For the text-containing cell, return its midpoint in [X, Y] coordinate format. 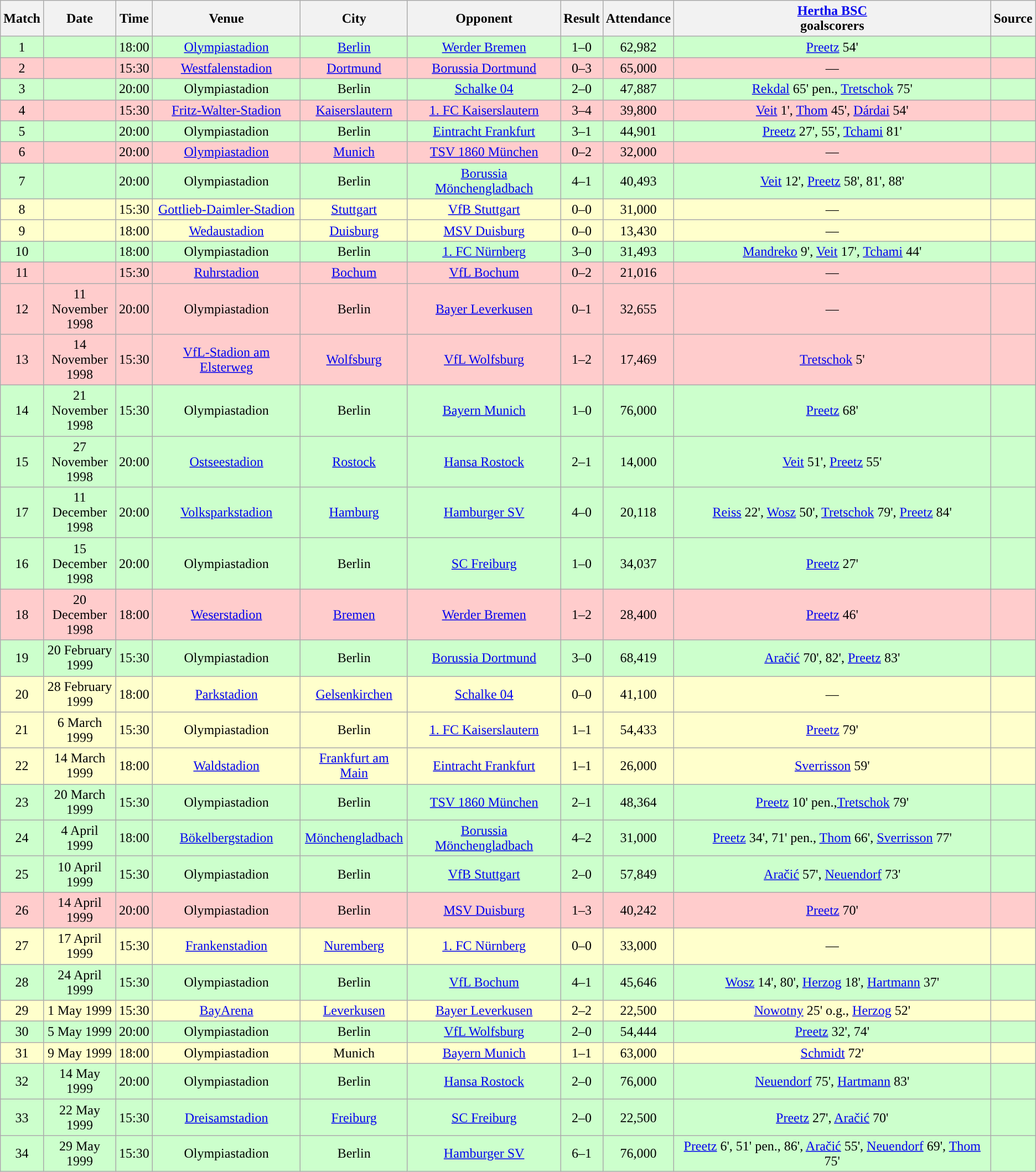
3–4 [582, 110]
26 [22, 910]
Frankenstadion [226, 946]
Rostock [354, 462]
21,016 [638, 272]
Veit 12', Preetz 58', 81', 88' [832, 180]
11 [22, 272]
Gottlieb-Daimler-Stadion [226, 209]
Wedaustadion [226, 230]
Mönchengladbach [354, 838]
Opponent [484, 19]
Preetz 68' [832, 411]
1 May 1999 [80, 1011]
VfL-Stadion am Elsterweg [226, 360]
40,242 [638, 910]
Aračić 70', 82', Preetz 83' [832, 658]
24 [22, 838]
1 [22, 47]
Fritz-Walter-Stadion [226, 110]
Kaiserslautern [354, 110]
Mandreko 9', Veit 17', Tchami 44' [832, 251]
16 [22, 564]
Neuendorf 75', Hartmann 83' [832, 1082]
Preetz 79' [832, 730]
45,646 [638, 982]
14 May 1999 [80, 1082]
9 [22, 230]
26,000 [638, 766]
0–3 [582, 68]
Volksparkstadion [226, 513]
6 [22, 152]
Preetz 46' [832, 615]
Preetz 27' [832, 564]
Rekdal 65' pen., Tretschok 75' [832, 89]
Veit 1', Thom 45', Dárdai 54' [832, 110]
BayArena [226, 1011]
0–1 [582, 309]
22 May 1999 [80, 1117]
13,430 [638, 230]
Source [1013, 19]
33,000 [638, 946]
Result [582, 19]
19 [22, 658]
Nuremberg [354, 946]
54,444 [638, 1032]
5 [22, 131]
32 [22, 1082]
5 May 1999 [80, 1032]
Sverrisson 59' [832, 766]
Preetz 10' pen.,Tretschok 79' [832, 802]
20 December 1998 [80, 615]
4 [22, 110]
33 [22, 1117]
Ostseestadion [226, 462]
25 [22, 874]
Nowotny 25' o.g., Herzog 52' [832, 1011]
34 [22, 1154]
Dreisamstadion [226, 1117]
14 November 1998 [80, 360]
68,419 [638, 658]
23 [22, 802]
Reiss 22', Wosz 50', Tretschok 79', Preetz 84' [832, 513]
28 [22, 982]
Attendance [638, 19]
Preetz 6', 51' pen., 86', Aračić 55', Neuendorf 69', Thom 75' [832, 1154]
40,493 [638, 180]
4 April 1999 [80, 838]
21 [22, 730]
29 [22, 1011]
4–0 [582, 513]
32,655 [638, 309]
Parkstadion [226, 694]
Westfalenstadion [226, 68]
Tretschok 5' [832, 360]
3 [22, 89]
28,400 [638, 615]
44,901 [638, 131]
21 November 1998 [80, 411]
6 March 1999 [80, 730]
City [354, 19]
4–2 [582, 838]
17 [22, 513]
Preetz 27', 55', Tchami 81' [832, 131]
Stuttgart [354, 209]
1–3 [582, 910]
Wosz 14', 80', Herzog 18', Hartmann 37' [832, 982]
20,118 [638, 513]
63,000 [638, 1053]
Preetz 34', 71' pen., Thom 66', Sverrisson 77' [832, 838]
10 April 1999 [80, 874]
Hamburg [354, 513]
2–2 [582, 1011]
Frankfurt am Main [354, 766]
3–1 [582, 131]
Date [80, 19]
41,100 [638, 694]
Gelsenkirchen [354, 694]
Veit 51', Preetz 55' [832, 462]
14 April 1999 [80, 910]
9 May 1999 [80, 1053]
20 March 1999 [80, 802]
2 [22, 68]
31,493 [638, 251]
Weserstadion [226, 615]
Bremen [354, 615]
11 December 1998 [80, 513]
12 [22, 309]
8 [22, 209]
30 [22, 1032]
20 [22, 694]
22 [22, 766]
48,364 [638, 802]
15 December 1998 [80, 564]
27 [22, 946]
Preetz 54' [832, 47]
Time [134, 19]
17 April 1999 [80, 946]
15 [22, 462]
27 November 1998 [80, 462]
7 [22, 180]
32,000 [638, 152]
Ruhrstadion [226, 272]
18 [22, 615]
39,800 [638, 110]
Duisburg [354, 230]
14,000 [638, 462]
31 [22, 1053]
54,433 [638, 730]
Hertha BSCgoalscorers [832, 19]
Preetz 70' [832, 910]
29 May 1999 [80, 1154]
Bökelbergstadion [226, 838]
65,000 [638, 68]
Bochum [354, 272]
Match [22, 19]
Dortmund [354, 68]
Schmidt 72' [832, 1053]
Waldstadion [226, 766]
20 February 1999 [80, 658]
24 April 1999 [80, 982]
10 [22, 251]
13 [22, 360]
Wolfsburg [354, 360]
Leverkusen [354, 1011]
47,887 [638, 89]
28 February 1999 [80, 694]
Preetz 32', 74' [832, 1032]
34,037 [638, 564]
57,849 [638, 874]
Aračić 57', Neuendorf 73' [832, 874]
14 March 1999 [80, 766]
14 [22, 411]
11 November 1998 [80, 309]
6–1 [582, 1154]
Preetz 27', Aračić 70' [832, 1117]
Venue [226, 19]
62,982 [638, 47]
17,469 [638, 360]
Freiburg [354, 1117]
